Output the (X, Y) coordinate of the center of the cell containing the given text.  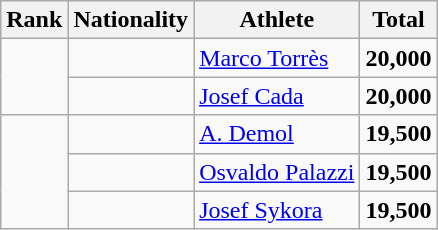
Josef Cada (277, 96)
Marco Torrès (277, 58)
A. Demol (277, 134)
Osvaldo Palazzi (277, 172)
Athlete (277, 20)
Rank (34, 20)
Total (398, 20)
Josef Sykora (277, 210)
Nationality (131, 20)
